Search for the cell housing the specified text and yield its (x, y) center coordinate. 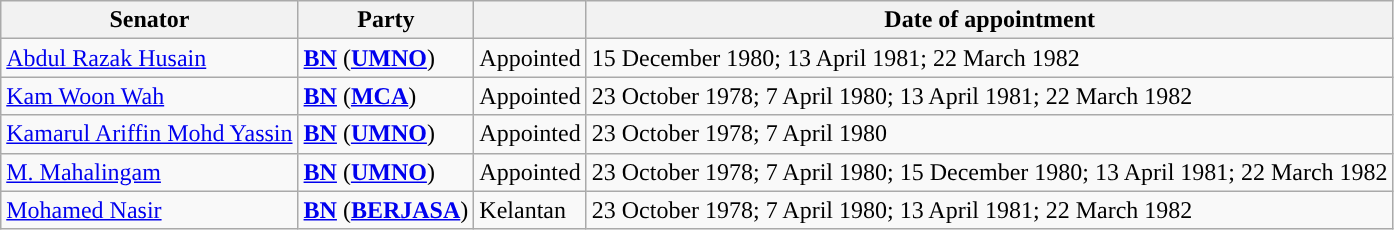
23 October 1978; 7 April 1980; 15 December 1980; 13 April 1981; 22 March 1982 (990, 172)
Senator (150, 20)
Kam Woon Wah (150, 96)
M. Mahalingam (150, 172)
Abdul Razak Husain (150, 58)
15 December 1980; 13 April 1981; 22 March 1982 (990, 58)
23 October 1978; 7 April 1980 (990, 134)
Mohamed Nasir (150, 210)
Party (386, 20)
Kelantan (530, 210)
BN (BERJASA) (386, 210)
Date of appointment (990, 20)
BN (MCA) (386, 96)
Kamarul Ariffin Mohd Yassin (150, 134)
